Identify which cell holds the provided text, then report its (x, y) central coordinate. 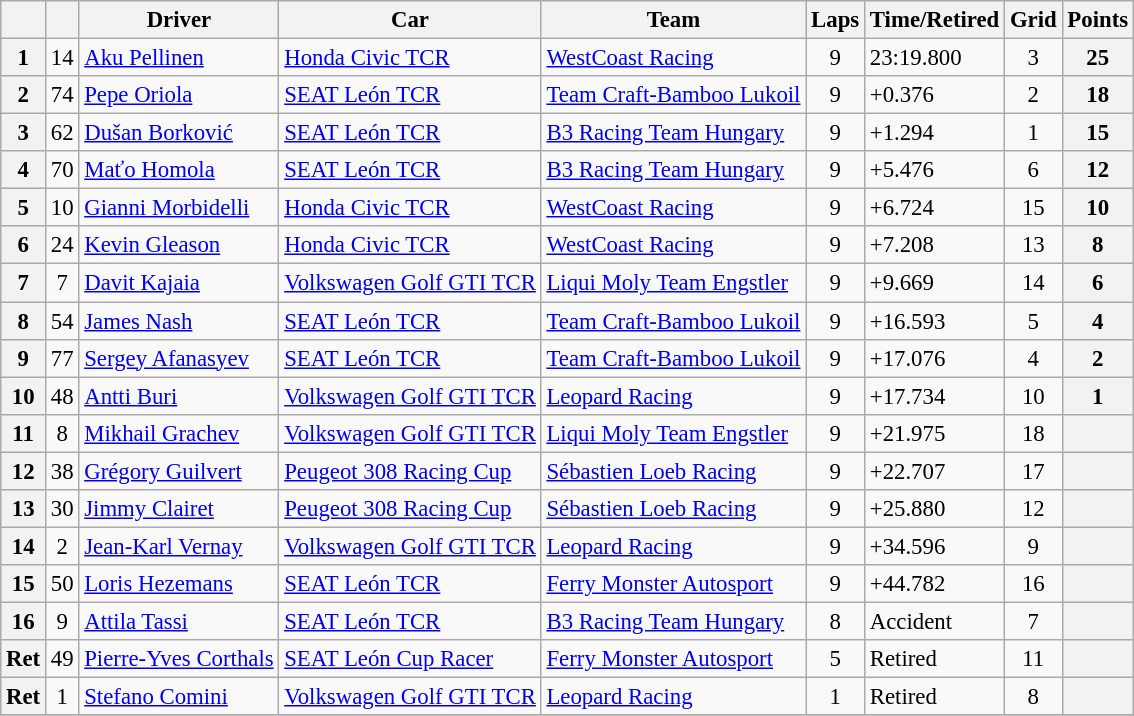
+9.669 (934, 283)
Jean-Karl Vernay (179, 546)
62 (62, 133)
Gianni Morbidelli (179, 208)
Pepe Oriola (179, 95)
+44.782 (934, 584)
24 (62, 245)
+16.593 (934, 321)
Sergey Afanasyev (179, 358)
+7.208 (934, 245)
54 (62, 321)
Maťo Homola (179, 170)
Accident (934, 621)
Attila Tassi (179, 621)
Loris Hezemans (179, 584)
Grid (1034, 20)
+25.880 (934, 509)
+34.596 (934, 546)
+22.707 (934, 471)
Jimmy Clairet (179, 509)
74 (62, 95)
Driver (179, 20)
Dušan Borković (179, 133)
Laps (836, 20)
38 (62, 471)
70 (62, 170)
+6.724 (934, 208)
+0.376 (934, 95)
Stefano Comini (179, 697)
+17.076 (934, 358)
Aku Pellinen (179, 58)
Mikhail Grachev (179, 433)
SEAT León Cup Racer (410, 659)
23:19.800 (934, 58)
Kevin Gleason (179, 245)
+17.734 (934, 396)
48 (62, 396)
Pierre-Yves Corthals (179, 659)
49 (62, 659)
77 (62, 358)
Grégory Guilvert (179, 471)
Davit Kajaia (179, 283)
+21.975 (934, 433)
Points (1098, 20)
Car (410, 20)
Team (674, 20)
+1.294 (934, 133)
30 (62, 509)
Time/Retired (934, 20)
+5.476 (934, 170)
James Nash (179, 321)
25 (1098, 58)
Antti Buri (179, 396)
17 (1034, 471)
50 (62, 584)
